For the text-containing cell, return its midpoint in (X, Y) coordinate format. 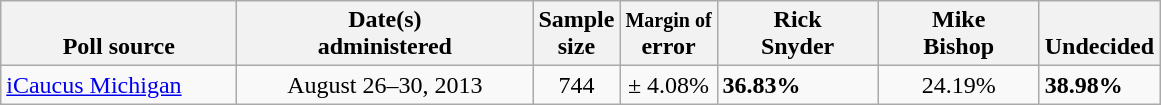
36.83% (798, 85)
Margin oferror (668, 34)
38.98% (1099, 85)
iCaucus Michigan (119, 85)
Poll source (119, 34)
RickSnyder (798, 34)
24.19% (958, 85)
744 (576, 85)
Undecided (1099, 34)
Date(s)administered (385, 34)
MikeBishop (958, 34)
± 4.08% (668, 85)
August 26–30, 2013 (385, 85)
Samplesize (576, 34)
